Return the (x, y) coordinate for the center point of the cell that contains the specified text.  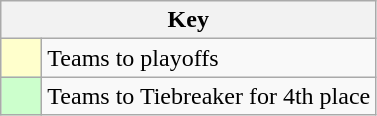
Teams to playoffs (209, 58)
Key (188, 20)
Teams to Tiebreaker for 4th place (209, 96)
